For the text-containing cell, return its midpoint in (X, Y) coordinate format. 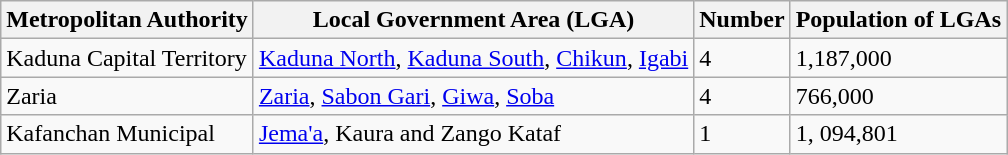
766,000 (898, 96)
Zaria, Sabon Gari, Giwa, Soba (473, 96)
Kaduna Capital Territory (128, 58)
1,187,000 (898, 58)
1 (742, 134)
Kafanchan Municipal (128, 134)
1, 094,801 (898, 134)
Kaduna North, Kaduna South, Chikun, Igabi (473, 58)
Metropolitan Authority (128, 20)
Population of LGAs (898, 20)
Zaria (128, 96)
Local Government Area (LGA) (473, 20)
Number (742, 20)
Jema'a, Kaura and Zango Kataf (473, 134)
